Locate the cell with the specified text and output its [X, Y] center coordinate. 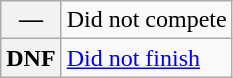
Did not finish [146, 58]
DNF [31, 58]
— [31, 20]
Did not compete [146, 20]
